Pinpoint the cell where the given text exists, returning its (x, y) midpoint coordinate. 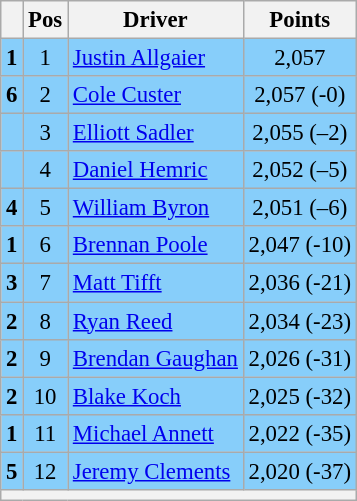
Driver (156, 20)
Daniel Hemric (156, 170)
2,057 (300, 58)
2,051 (–6) (300, 208)
Brennan Poole (156, 245)
Elliott Sadler (156, 133)
12 (46, 471)
2,026 (-31) (300, 358)
2,022 (-35) (300, 433)
Ryan Reed (156, 321)
2,034 (-23) (300, 321)
Blake Koch (156, 396)
Pos (46, 20)
William Byron (156, 208)
Points (300, 20)
11 (46, 433)
Justin Allgaier (156, 58)
2,047 (-10) (300, 245)
9 (46, 358)
2,036 (-21) (300, 283)
2,020 (-37) (300, 471)
2,052 (–5) (300, 170)
Matt Tifft (156, 283)
2,025 (-32) (300, 396)
8 (46, 321)
Michael Annett (156, 433)
7 (46, 283)
Jeremy Clements (156, 471)
10 (46, 396)
Brendan Gaughan (156, 358)
Cole Custer (156, 95)
2,055 (–2) (300, 133)
2,057 (-0) (300, 95)
